Find where the given text appears and provide that cell's center as [X, Y] coordinate. 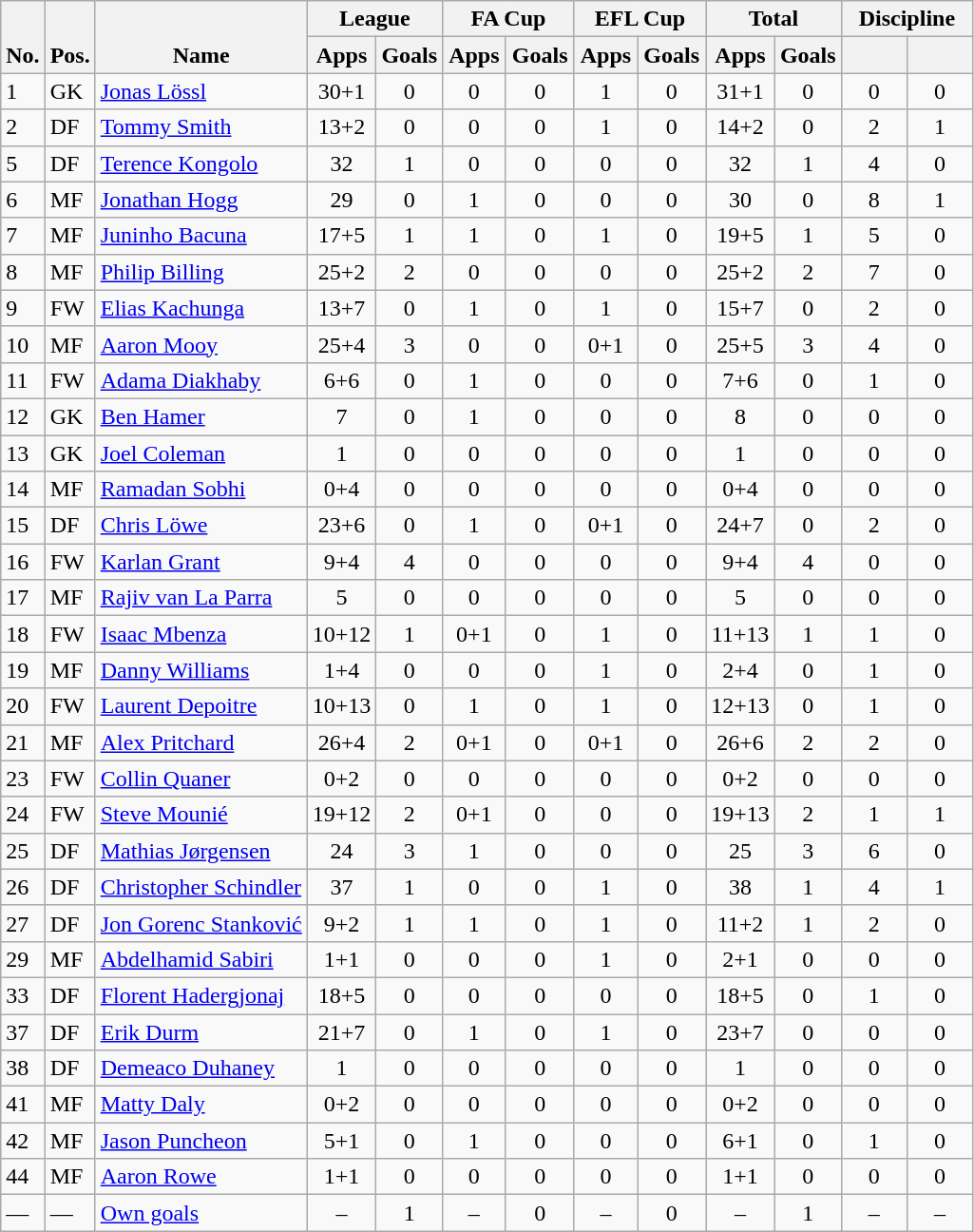
9+2 [342, 923]
Philip Billing [201, 272]
Collin Quaner [201, 779]
17+5 [342, 236]
41 [23, 1105]
25+4 [342, 344]
Total [773, 19]
Isaac Mbenza [201, 634]
11 [23, 380]
13+2 [342, 127]
Aaron Rowe [201, 1177]
23+7 [741, 1031]
1+4 [342, 670]
15 [23, 526]
11+2 [741, 923]
30+1 [342, 91]
No. [23, 37]
Ben Hamer [201, 416]
Name [201, 37]
18 [23, 634]
16 [23, 562]
Abdelhamid Sabiri [201, 959]
Juninho Bacuna [201, 236]
19+5 [741, 236]
Jonas Lössl [201, 91]
23+6 [342, 526]
14 [23, 490]
7+6 [741, 380]
Matty Daly [201, 1105]
30 [741, 200]
Steve Mounié [201, 815]
Terence Kongolo [201, 164]
31+1 [741, 91]
26+6 [741, 742]
27 [23, 923]
14+2 [741, 127]
10+12 [342, 634]
League [374, 19]
Danny Williams [201, 670]
Jonathan Hogg [201, 200]
19 [23, 670]
2+1 [741, 959]
Tommy Smith [201, 127]
26 [23, 887]
17 [23, 598]
20 [23, 706]
23 [23, 779]
Jon Gorenc Stanković [201, 923]
42 [23, 1141]
9 [23, 308]
12 [23, 416]
19+13 [741, 815]
11+13 [741, 634]
Alex Pritchard [201, 742]
5+1 [342, 1141]
Ramadan Sobhi [201, 490]
Rajiv van La Parra [201, 598]
Joel Coleman [201, 453]
6+1 [741, 1141]
25+5 [741, 344]
Aaron Mooy [201, 344]
26+4 [342, 742]
10+13 [342, 706]
FA Cup [509, 19]
Demeaco Duhaney [201, 1068]
33 [23, 995]
Discipline [907, 19]
Adama Diakhaby [201, 380]
Christopher Schindler [201, 887]
13+7 [342, 308]
Mathias Jørgensen [201, 851]
Own goals [201, 1213]
EFL Cup [640, 19]
15+7 [741, 308]
Florent Hadergjonaj [201, 995]
Laurent Depoitre [201, 706]
12+13 [741, 706]
21 [23, 742]
2+4 [741, 670]
Chris Löwe [201, 526]
21+7 [342, 1031]
Elias Kachunga [201, 308]
Jason Puncheon [201, 1141]
Pos. [70, 37]
44 [23, 1177]
Karlan Grant [201, 562]
13 [23, 453]
19+12 [342, 815]
6+6 [342, 380]
24+7 [741, 526]
Erik Durm [201, 1031]
10 [23, 344]
